Return (X, Y) of the center of cell containing provided text 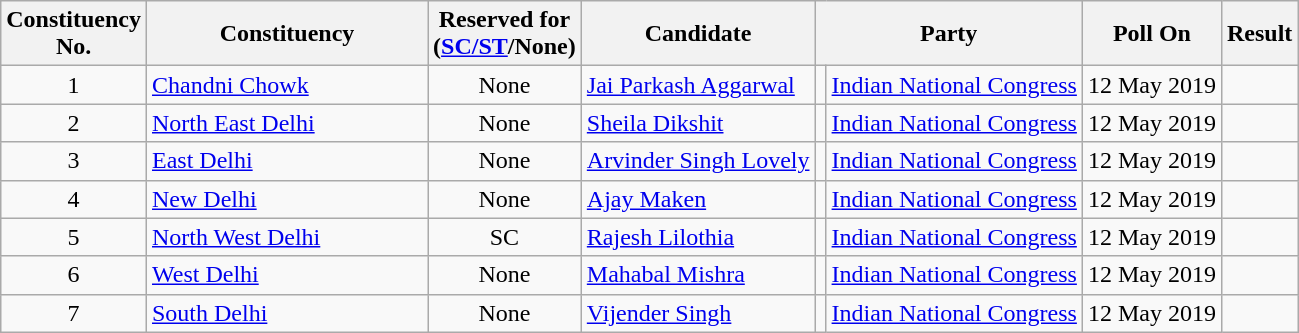
Result (1259, 34)
South Delhi (286, 313)
Constituency (286, 34)
Ajay Maken (698, 199)
4 (74, 199)
West Delhi (286, 275)
Vijender Singh (698, 313)
North East Delhi (286, 123)
North West Delhi (286, 237)
Chandni Chowk (286, 85)
New Delhi (286, 199)
Reserved for(SC/ST/None) (505, 34)
3 (74, 161)
Rajesh Lilothia (698, 237)
SC (505, 237)
Sheila Dikshit (698, 123)
Party (948, 34)
Candidate (698, 34)
East Delhi (286, 161)
2 (74, 123)
7 (74, 313)
Poll On (1152, 34)
Constituency No. (74, 34)
Jai Parkash Aggarwal (698, 85)
5 (74, 237)
Mahabal Mishra (698, 275)
6 (74, 275)
1 (74, 85)
Arvinder Singh Lovely (698, 161)
